Locate the cell with the specified text and output its (x, y) center coordinate. 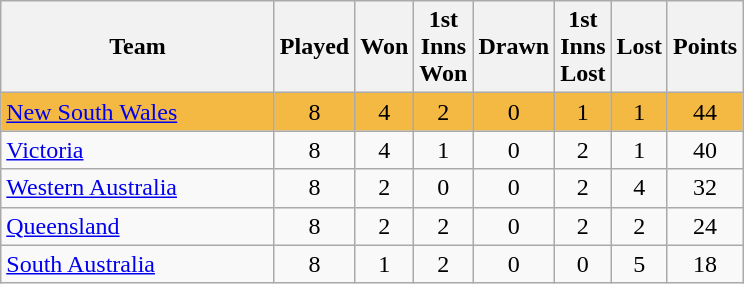
Western Australia (138, 188)
Team (138, 47)
Lost (639, 47)
Drawn (514, 47)
New South Wales (138, 112)
Won (384, 47)
Played (314, 47)
South Australia (138, 264)
Victoria (138, 150)
Queensland (138, 226)
Points (704, 47)
40 (704, 150)
18 (704, 264)
24 (704, 226)
1st Inns Lost (583, 47)
5 (639, 264)
32 (704, 188)
1st Inns Won (444, 47)
44 (704, 112)
